Return the (x, y) coordinate for the center point of the cell that contains the specified text.  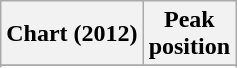
Peakposition (189, 34)
Chart (2012) (72, 34)
